Identify which cell holds the provided text, then report its (x, y) central coordinate. 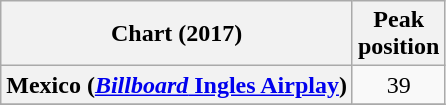
39 (398, 85)
Peakposition (398, 34)
Chart (2017) (177, 34)
Mexico (Billboard Ingles Airplay) (177, 85)
